Pinpoint the cell where the given text exists, returning its [X, Y] midpoint coordinate. 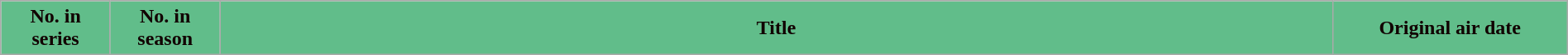
Original air date [1450, 28]
No. inseries [56, 28]
No. inseason [165, 28]
Title [776, 28]
